Find where the given text appears and provide that cell's center as [x, y] coordinate. 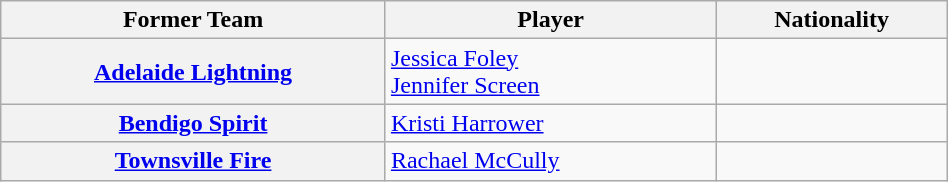
Kristi Harrower [550, 123]
Bendigo Spirit [194, 123]
Adelaide Lightning [194, 72]
Player [550, 20]
Townsville Fire [194, 161]
Jessica Foley Jennifer Screen [550, 72]
Nationality [832, 20]
Former Team [194, 20]
Rachael McCully [550, 161]
